Determine the [x, y] coordinate at the center of the cell enclosing the given text.  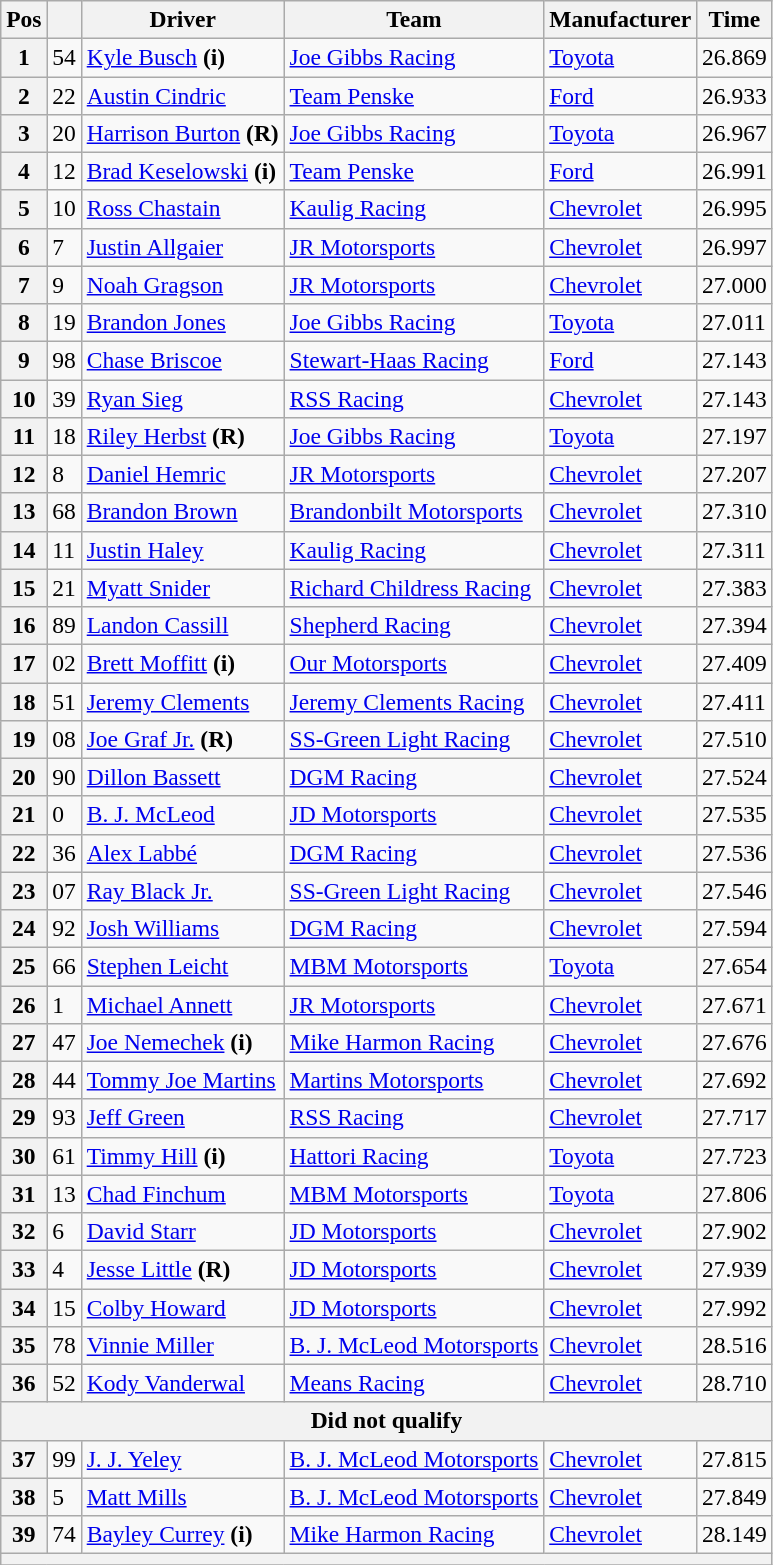
Jeremy Clements [182, 701]
Stephen Leicht [182, 966]
74 [64, 1534]
3 [24, 133]
27.011 [735, 322]
Did not qualify [386, 1421]
27.992 [735, 1307]
02 [64, 663]
Ryan Sieg [182, 398]
27.902 [735, 1231]
Dillon Bassett [182, 777]
Stewart-Haas Racing [414, 360]
44 [64, 1080]
Harrison Burton (R) [182, 133]
23 [24, 891]
27.383 [735, 588]
Our Motorsports [414, 663]
61 [64, 1156]
27.197 [735, 436]
98 [64, 360]
Vinnie Miller [182, 1345]
Alex Labbé [182, 853]
Justin Allgaier [182, 247]
37 [24, 1459]
David Starr [182, 1231]
27.546 [735, 891]
Ray Black Jr. [182, 891]
Brandon Brown [182, 512]
Brandonbilt Motorsports [414, 512]
27.815 [735, 1459]
66 [64, 966]
32 [24, 1231]
26.869 [735, 57]
28.516 [735, 1345]
68 [64, 512]
Hattori Racing [414, 1156]
Shepherd Racing [414, 625]
27.524 [735, 777]
Chad Finchum [182, 1194]
27.849 [735, 1497]
Justin Haley [182, 550]
26 [24, 1004]
Michael Annett [182, 1004]
Jesse Little (R) [182, 1269]
Kyle Busch (i) [182, 57]
33 [24, 1269]
0 [64, 815]
27.676 [735, 1042]
Martins Motorsports [414, 1080]
Myatt Snider [182, 588]
99 [64, 1459]
Jeremy Clements Racing [414, 701]
27.510 [735, 739]
27.806 [735, 1194]
27.692 [735, 1080]
07 [64, 891]
Colby Howard [182, 1307]
24 [24, 928]
27.310 [735, 512]
28.149 [735, 1534]
38 [24, 1497]
Daniel Hemric [182, 474]
Brandon Jones [182, 322]
26.967 [735, 133]
93 [64, 1118]
27.594 [735, 928]
Riley Herbst (R) [182, 436]
47 [64, 1042]
16 [24, 625]
Tommy Joe Martins [182, 1080]
92 [64, 928]
27.535 [735, 815]
27.536 [735, 853]
29 [24, 1118]
Time [735, 19]
27.723 [735, 1156]
Matt Mills [182, 1497]
Driver [182, 19]
35 [24, 1345]
54 [64, 57]
25 [24, 966]
Ross Chastain [182, 209]
26.991 [735, 171]
27.207 [735, 474]
Means Racing [414, 1383]
52 [64, 1383]
Austin Cindric [182, 95]
26.997 [735, 247]
78 [64, 1345]
Kody Vanderwal [182, 1383]
27.394 [735, 625]
27.409 [735, 663]
27.671 [735, 1004]
Joe Graf Jr. (R) [182, 739]
Team [414, 19]
27.000 [735, 285]
34 [24, 1307]
Bayley Currey (i) [182, 1534]
17 [24, 663]
Landon Cassill [182, 625]
B. J. McLeod [182, 815]
Jeff Green [182, 1118]
28.710 [735, 1383]
27.411 [735, 701]
J. J. Yeley [182, 1459]
Chase Briscoe [182, 360]
27.311 [735, 550]
26.995 [735, 209]
Pos [24, 19]
28 [24, 1080]
90 [64, 777]
27.654 [735, 966]
27 [24, 1042]
2 [24, 95]
Josh Williams [182, 928]
Timmy Hill (i) [182, 1156]
Richard Childress Racing [414, 588]
26.933 [735, 95]
Brett Moffitt (i) [182, 663]
14 [24, 550]
31 [24, 1194]
30 [24, 1156]
08 [64, 739]
Noah Gragson [182, 285]
Brad Keselowski (i) [182, 171]
Joe Nemechek (i) [182, 1042]
89 [64, 625]
27.717 [735, 1118]
27.939 [735, 1269]
51 [64, 701]
Manufacturer [620, 19]
